Extract the [X, Y] coordinate from the center of the cell holding the provided text.  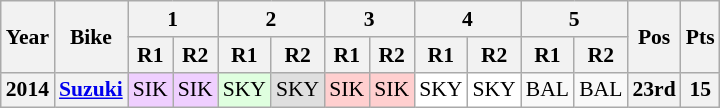
5 [574, 19]
Year [28, 36]
2 [272, 19]
3 [369, 19]
Bike [91, 36]
1 [173, 19]
2014 [28, 90]
23rd [654, 90]
Pos [654, 36]
Suzuki [91, 90]
Pts [700, 36]
15 [700, 90]
4 [468, 19]
